Locate the cell with the specified text and output its (x, y) center coordinate. 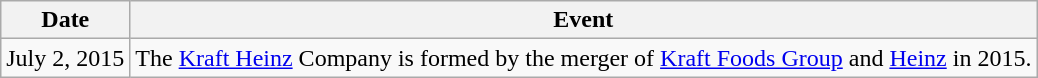
The Kraft Heinz Company is formed by the merger of Kraft Foods Group and Heinz in 2015. (584, 58)
Event (584, 20)
July 2, 2015 (66, 58)
Date (66, 20)
